Search for the cell housing the specified text and yield its [x, y] center coordinate. 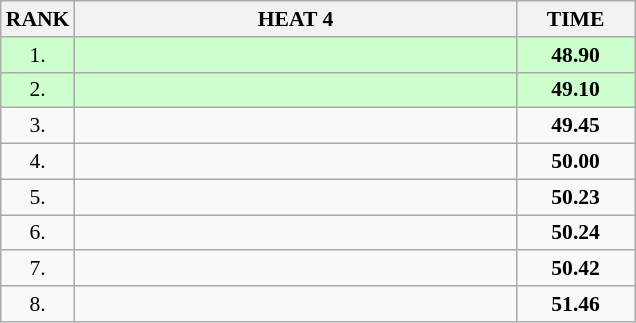
4. [38, 162]
50.24 [576, 233]
7. [38, 269]
50.42 [576, 269]
2. [38, 90]
8. [38, 304]
3. [38, 126]
HEAT 4 [295, 19]
50.00 [576, 162]
48.90 [576, 55]
TIME [576, 19]
49.45 [576, 126]
51.46 [576, 304]
RANK [38, 19]
1. [38, 55]
5. [38, 197]
50.23 [576, 197]
6. [38, 233]
49.10 [576, 90]
